From the cell containing the given text, extract its center point as (X, Y) coordinate. 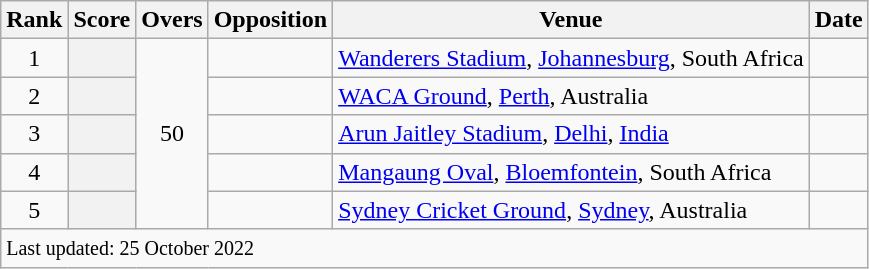
1 (34, 58)
4 (34, 172)
Last updated: 25 October 2022 (435, 248)
Score (102, 20)
Date (838, 20)
Sydney Cricket Ground, Sydney, Australia (572, 210)
Arun Jaitley Stadium, Delhi, India (572, 134)
50 (172, 134)
3 (34, 134)
Overs (172, 20)
5 (34, 210)
Venue (572, 20)
Mangaung Oval, Bloemfontein, South Africa (572, 172)
WACA Ground, Perth, Australia (572, 96)
Rank (34, 20)
2 (34, 96)
Wanderers Stadium, Johannesburg, South Africa (572, 58)
Opposition (270, 20)
